Scan for the cell matching the given text and deliver its (x, y) coordinate at center. 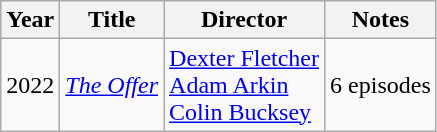
Title (112, 20)
6 episodes (381, 85)
Notes (381, 20)
Year (30, 20)
Dexter FletcherAdam ArkinColin Bucksey (244, 85)
The Offer (112, 85)
Director (244, 20)
2022 (30, 85)
